Locate the cell with the specified text and output its [x, y] center coordinate. 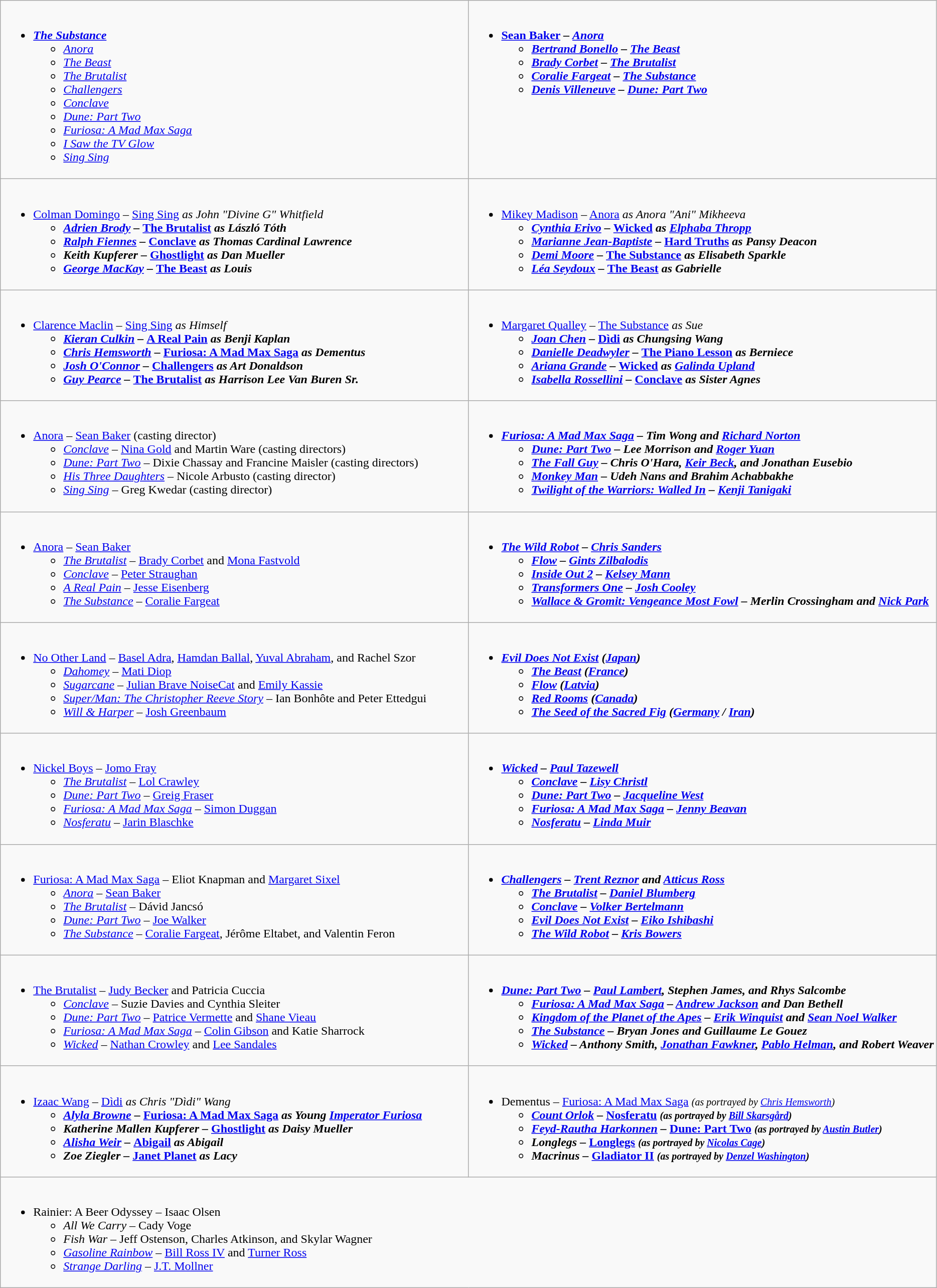
Sean Baker – AnoraBertrand Bonello – The BeastBrady Corbet – The BrutalistCoralie Fargeat – The SubstanceDenis Villeneuve – Dune: Part Two [702, 90]
Evil Does Not Exist (Japan)The Beast (France)Flow (Latvia)Red Rooms (Canada)The Seed of the Sacred Fig (Germany / Iran) [702, 678]
Wicked – Paul TazewellConclave – Lisy ChristlDune: Part Two – Jacqueline WestFuriosa: A Mad Max Saga – Jenny BeavanNosferatu – Linda Muir [702, 788]
Nickel Boys – Jomo FrayThe Brutalist – Lol CrawleyDune: Part Two – Greig FraserFuriosa: A Mad Max Saga – Simon DugganNosferatu – Jarin Blaschke [235, 788]
The SubstanceAnoraThe BeastThe BrutalistChallengersConclaveDune: Part TwoFuriosa: A Mad Max SagaI Saw the TV GlowSing Sing [235, 90]
